Scan for the cell matching the given text and deliver its (X, Y) coordinate at center. 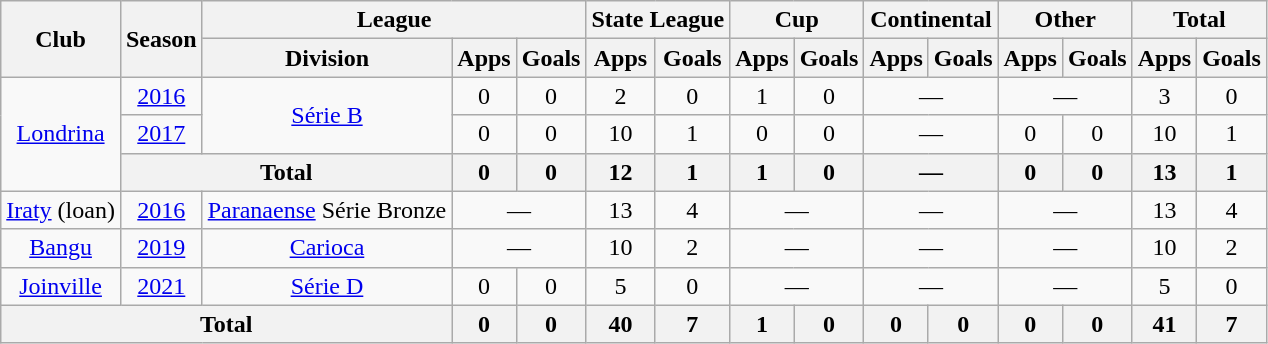
Joinville (61, 286)
Season (161, 39)
Continental (931, 20)
2021 (161, 286)
3 (1164, 96)
League (394, 20)
Série B (327, 115)
2019 (161, 248)
40 (620, 324)
2017 (161, 134)
Londrina (61, 134)
Club (61, 39)
Série D (327, 286)
Carioca (327, 248)
Iraty (loan) (61, 210)
41 (1164, 324)
State League (658, 20)
Other (1065, 20)
Cup (797, 20)
Bangu (61, 248)
12 (620, 172)
Paranaense Série Bronze (327, 210)
Division (327, 58)
